Pinpoint the cell where the given text exists, returning its (X, Y) midpoint coordinate. 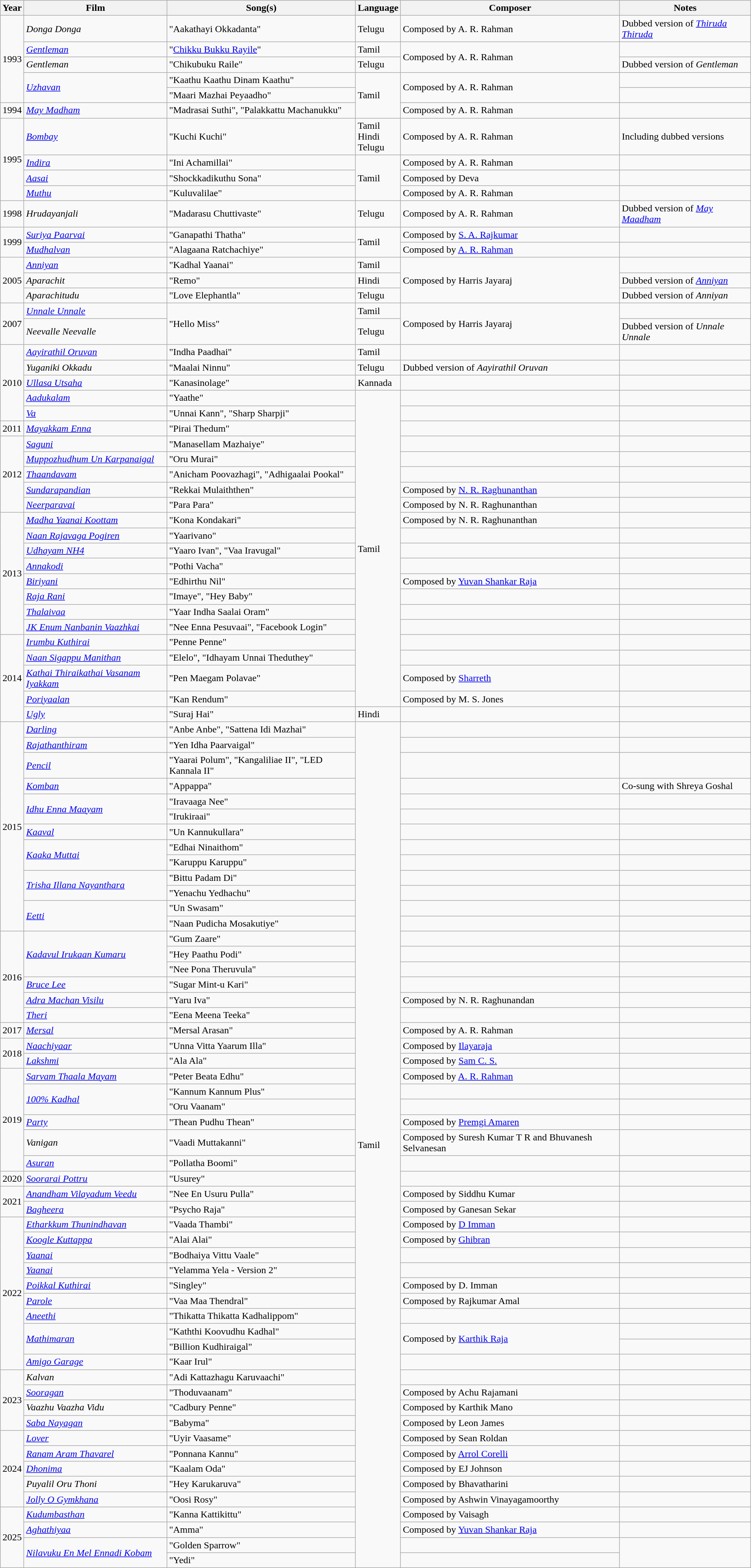
Language (378, 8)
"Alagaana Ratchachiye" (261, 250)
Aasai (95, 178)
Aneethi (95, 1316)
Suriya Paarvai (95, 235)
"Shockkadikuthu Sona" (261, 178)
Darling (95, 729)
Film (95, 8)
"Maalai Ninnu" (261, 367)
Saba Nayagan (95, 1423)
"Irukiraai" (261, 817)
"Kaathu Kaathu Dinam Kaathu" (261, 80)
Aayirathil Oruvan (95, 352)
Composed by Achu Rajamani (510, 1392)
Composed by Vaisagh (510, 1515)
Composed by Ashwin Vinayagamoorthy (510, 1499)
Composed by Siddhu Kumar (510, 1194)
"Nee Enna Pesuvaai", "Facebook Login" (261, 627)
Poikkal Kuthirai (95, 1286)
Sarvam Thaala Mayam (95, 1076)
Naan Rajavaga Pogiren (95, 536)
Composed by Premgi Amaren (510, 1122)
"Yaarivano" (261, 536)
May Madham (95, 110)
"Madarasu Chuttivaste" (261, 213)
Kadavul Irukaan Kumaru (95, 954)
Anandham Vilayadum Veedu (95, 1194)
2020 (12, 1179)
Donga Donga (95, 29)
Komban (95, 786)
100% Kadhal (95, 1099)
Thaandavam (95, 474)
"Kan Rendum" (261, 699)
Composed by D. Imman (510, 1286)
"Hello Miss" (261, 324)
Aparachit (95, 280)
"Peter Beata Edhu" (261, 1076)
"Yelamma Yela - Version 2" (261, 1270)
Naachiyaar (95, 1046)
Composed by Sam C. S. (510, 1061)
"Thoduvaanam" (261, 1392)
Kalvan (95, 1377)
Neerparavai (95, 505)
Mudhalvan (95, 250)
"Gum Zaare" (261, 939)
"Pen Maegam Polavae" (261, 678)
"Vaadi Muttakanni" (261, 1142)
"Nee En Usuru Pulla" (261, 1194)
"Sugar Mint-u Kari" (261, 984)
2022 (12, 1293)
"Kona Kondakari" (261, 520)
Trisha Illana Nayanthara (95, 885)
"Para Para" (261, 505)
Asuran (95, 1163)
Soorarai Pottru (95, 1179)
"Pollatha Boomi" (261, 1163)
Kathai Thiraikathai Vasanam Iyakkam (95, 678)
Dubbed version of Aayirathil Oruvan (510, 367)
2010 (12, 383)
2011 (12, 428)
Bruce Lee (95, 984)
Aghathiyaa (95, 1530)
"Thikatta Thikatta Kadhalippom" (261, 1316)
2013 (12, 574)
"Aakathayi Okkadanta" (261, 29)
Dubbed version of Unnale Unnale (685, 331)
Muppozhudhum Un Karpanaigal (95, 459)
Koogle Kuttappa (95, 1239)
"Oru Murai" (261, 459)
2016 (12, 977)
"Psycho Raja" (261, 1209)
Dubbed version of May Maadham (685, 213)
Composed by S. A. Rajkumar (510, 235)
2025 (12, 1538)
"Billion Kudhiraigal" (261, 1347)
"Karuppu Karuppu" (261, 862)
"Kannum Kannum Plus" (261, 1091)
TamilHindi Telugu (378, 136)
"Nee Pona Theruvula" (261, 969)
Anniyan (95, 265)
Party (95, 1122)
"Eena Meena Teeka" (261, 1015)
"Kanasinolage" (261, 383)
Etharkkum Thunindhavan (95, 1224)
Naan Sigappu Manithan (95, 657)
"Yenachu Yedhachu" (261, 893)
"Iravaaga Nee" (261, 801)
"Appappa" (261, 786)
Composed by Ilayaraja (510, 1046)
"Oosi Rosy" (261, 1499)
Udhayam NH4 (95, 551)
"Bittu Padam Di" (261, 878)
Lover (95, 1438)
Adra Machan Visilu (95, 1000)
"Yaru Iva" (261, 1000)
Composed by Ganesan Sekar (510, 1209)
Theri (95, 1015)
Bombay (95, 136)
Kudumbasthan (95, 1515)
Including dubbed versions (685, 136)
2023 (12, 1400)
"Oru Vaanam" (261, 1107)
Va (95, 413)
Thalaivaa (95, 612)
Jolly O Gymkhana (95, 1499)
Hrudayanjali (95, 213)
"Yaar Indha Saalai Oram" (261, 612)
2014 (12, 678)
"Kanna Kattikittu" (261, 1515)
"Yaaro Ivan", "Vaa Iravugal" (261, 551)
Irumbu Kuthirai (95, 642)
Vanigan (95, 1142)
Aadukalam (95, 398)
"Thean Pudhu Thean" (261, 1122)
Rajathanthiram (95, 745)
Ullasa Utsaha (95, 383)
1993 (12, 59)
"Usurey" (261, 1179)
"Hey Paathu Podi" (261, 954)
Composed by Karthik Raja (510, 1339)
1994 (12, 110)
Mathimaran (95, 1339)
Sundarapandian (95, 490)
"Adi Kattazhagu Karuvaachi" (261, 1377)
"Madrasai Suthi", "Palakkattu Machanukku" (261, 110)
Composed by Suresh Kumar T R and Bhuvanesh Selvanesan (510, 1142)
Composed by D Imman (510, 1224)
"Babyma" (261, 1423)
"Indha Paadhai" (261, 352)
Dhonima (95, 1469)
Dubbed version of Gentleman (685, 65)
Composed by EJ Johnson (510, 1469)
Yuganiki Okkadu (95, 367)
Sooragan (95, 1392)
"Yaathe" (261, 398)
2024 (12, 1469)
Bagheera (95, 1209)
JK Enum Nanbanin Vaazhkai (95, 627)
Composed by Arrol Corelli (510, 1453)
Saguni (95, 444)
2017 (12, 1030)
"Bodhaiya Vittu Vaale" (261, 1255)
Raja Rani (95, 596)
Idhu Enna Maayam (95, 809)
2005 (12, 280)
1998 (12, 213)
Biriyani (95, 581)
"Pothi Vacha" (261, 566)
Parole (95, 1301)
"Maari Mazhai Peyaadho" (261, 95)
Composed by Deva (510, 178)
"Un Swasam" (261, 908)
2019 (12, 1120)
Madha Yaanai Koottam (95, 520)
Neevalle Neevalle (95, 331)
Amigo Garage (95, 1362)
"Kaar Irul" (261, 1362)
Composed by Ghibran (510, 1239)
Composed by Karthik Mano (510, 1408)
Notes (685, 8)
"Singley" (261, 1286)
Composed by M. S. Jones (510, 699)
"Imaye", "Hey Baby" (261, 596)
2018 (12, 1053)
Composed by Sharreth (510, 678)
"Yaarai Polum", "Kangaliliae II", "LED Kannala II" (261, 765)
"Suraj Hai" (261, 714)
"Naan Pudicha Mosakutiye" (261, 923)
Composer (510, 8)
"Yedi" (261, 1560)
Composed by Rajkumar Amal (510, 1301)
"Unna Vitta Yaarum Illa" (261, 1046)
Eetti (95, 916)
"Manasellam Mazhaiye" (261, 444)
"Rekkai Mulaiththen" (261, 490)
"Hey Karukaruva" (261, 1484)
"Elelo", "Idhayam Unnai Theduthey" (261, 657)
Ranam Aram Thavarel (95, 1453)
Aparachitudu (95, 296)
1995 (12, 159)
"Love Elephantla" (261, 296)
Puyalil Oru Thoni (95, 1484)
"Yen Idha Paarvaigal" (261, 745)
"Pirai Thedum" (261, 428)
"Vaa Maa Thendral" (261, 1301)
Composed by Leon James (510, 1423)
Kaaval (95, 832)
Ugly (95, 714)
Song(s) (261, 8)
Year (12, 8)
"Cadbury Penne" (261, 1408)
"Kadhal Yaanai" (261, 265)
2012 (12, 474)
Annakodi (95, 566)
Mayakkam Enna (95, 428)
"Kuchi Kuchi" (261, 136)
Pencil (95, 765)
Composed by Bhavatharini (510, 1484)
Indira (95, 162)
Poriyaalan (95, 699)
"Alai Alai" (261, 1239)
"Penne Penne" (261, 642)
Unnale Unnale (95, 311)
"Edhirthu Nil" (261, 581)
2021 (12, 1201)
"Unnai Kann", "Sharp Sharpji" (261, 413)
"Mersal Arasan" (261, 1030)
"Kuluvalilae" (261, 193)
"Uyir Vaasame" (261, 1438)
"Golden Sparrow" (261, 1545)
"Remo" (261, 280)
Vaazhu Vaazha Vidu (95, 1408)
Mersal (95, 1030)
"Ponnana Kannu" (261, 1453)
"Anbe Anbe", "Sattena Idi Mazhai" (261, 729)
"Un Kannukullara" (261, 832)
Uzhavan (95, 87)
"Vaada Thambi" (261, 1224)
"Kaalam Oda" (261, 1469)
"Kaththi Koovudhu Kadhal" (261, 1331)
"Chikku Bukku Rayile" (261, 49)
Composed by Sean Roldan (510, 1438)
"Chikubuku Raile" (261, 65)
Nilavuku En Mel Ennadi Kobam (95, 1553)
Lakshmi (95, 1061)
"Ala Ala" (261, 1061)
Co-sung with Shreya Goshal (685, 786)
Kaaka Muttai (95, 855)
2007 (12, 324)
Composed by N. R. Raghunandan (510, 1000)
"Amma" (261, 1530)
2015 (12, 826)
"Ganapathi Thatha" (261, 235)
"Ini Achamillai" (261, 162)
Muthu (95, 193)
"Edhai Ninaithom" (261, 847)
"Anicham Poovazhagi", "Adhigaalai Pookal" (261, 474)
1999 (12, 242)
Dubbed version of Thiruda Thiruda (685, 29)
Kannada (378, 383)
